Pinpoint the cell where the given text exists, returning its (x, y) midpoint coordinate. 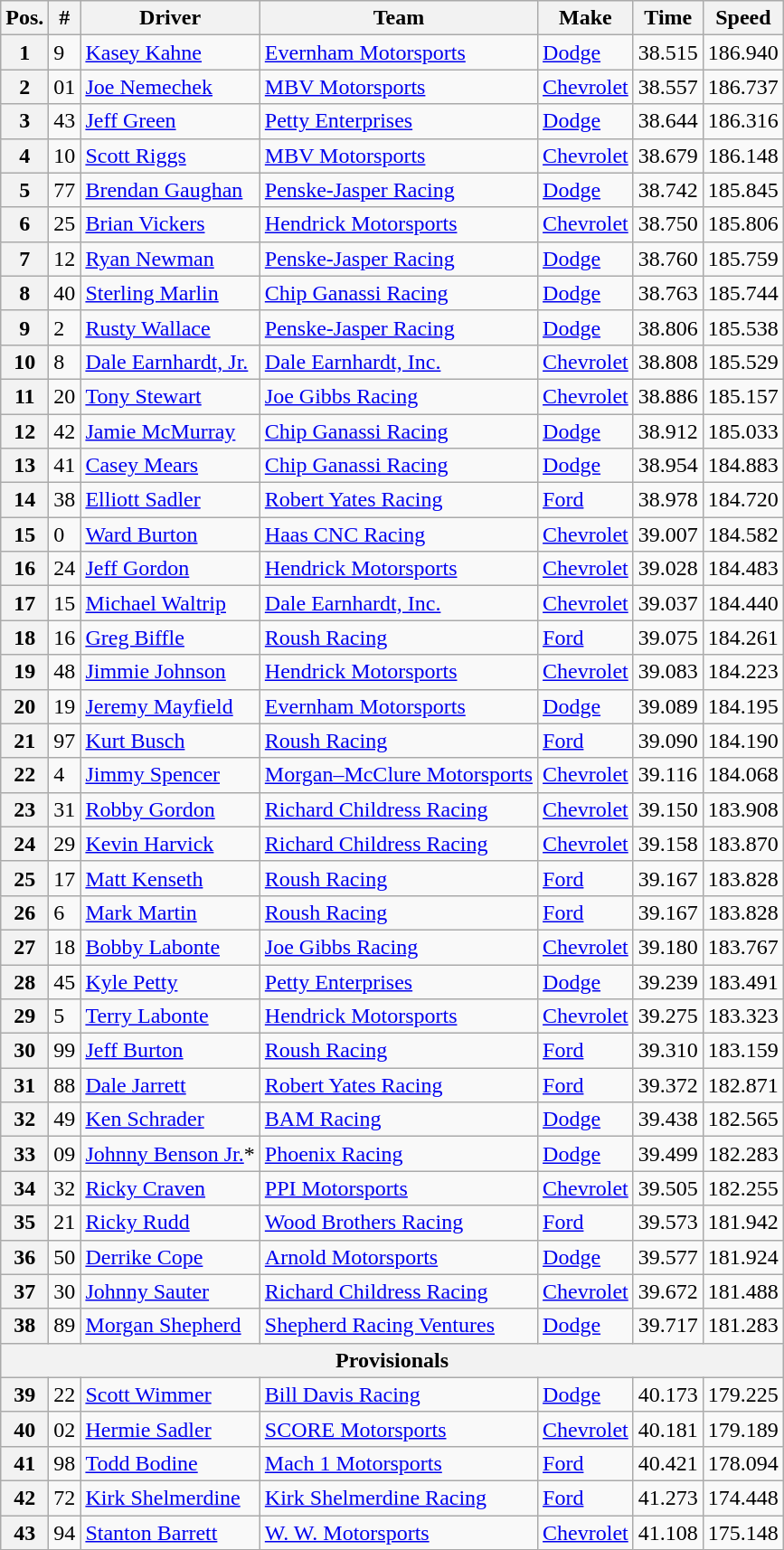
BAM Racing (398, 1120)
41.273 (667, 1498)
Dale Earnhardt, Jr. (170, 362)
Make (586, 18)
182.871 (743, 1085)
Scott Riggs (170, 156)
3 (25, 121)
Jimmy Spencer (170, 775)
35 (25, 1223)
38.679 (667, 156)
Terry Labonte (170, 1016)
Morgan Shepherd (170, 1326)
Team (398, 18)
Jimmie Johnson (170, 672)
174.448 (743, 1498)
39.717 (667, 1326)
Greg Biffle (170, 638)
186.316 (743, 121)
Elliott Sadler (170, 500)
11 (25, 396)
39.075 (667, 638)
Bill Davis Racing (398, 1394)
185.529 (743, 362)
Kasey Kahne (170, 52)
0 (65, 534)
Ricky Rudd (170, 1223)
Shepherd Racing Ventures (398, 1326)
178.094 (743, 1463)
39 (25, 1394)
09 (65, 1154)
94 (65, 1533)
28 (25, 981)
184.195 (743, 706)
186.148 (743, 156)
184.440 (743, 603)
184.483 (743, 569)
# (65, 18)
Brian Vickers (170, 224)
41.108 (667, 1533)
37 (25, 1291)
Rusty Wallace (170, 327)
39.310 (667, 1051)
183.908 (743, 809)
Driver (170, 18)
184.190 (743, 741)
38.912 (667, 431)
179.225 (743, 1394)
77 (65, 190)
02 (65, 1429)
Ken Schrader (170, 1120)
SCORE Motorsports (398, 1429)
Jamie McMurray (170, 431)
97 (65, 741)
38.978 (667, 500)
39.672 (667, 1291)
38.515 (667, 52)
Dale Jarrett (170, 1085)
185.157 (743, 396)
185.806 (743, 224)
W. W. Motorsports (398, 1533)
39.037 (667, 603)
23 (25, 809)
Haas CNC Racing (398, 534)
38.763 (667, 293)
175.148 (743, 1533)
39.372 (667, 1085)
38.557 (667, 87)
181.942 (743, 1223)
40.181 (667, 1429)
Jeff Burton (170, 1051)
88 (65, 1085)
45 (65, 981)
Hermie Sadler (170, 1429)
184.068 (743, 775)
38.750 (667, 224)
Stanton Barrett (170, 1533)
Ward Burton (170, 534)
72 (65, 1498)
Kyle Petty (170, 981)
40.421 (667, 1463)
184.223 (743, 672)
39.438 (667, 1120)
Sterling Marlin (170, 293)
39.505 (667, 1188)
89 (65, 1326)
Johnny Benson Jr.* (170, 1154)
184.720 (743, 500)
39.180 (667, 947)
Kurt Busch (170, 741)
98 (65, 1463)
Casey Mears (170, 466)
185.845 (743, 190)
39.158 (667, 844)
185.033 (743, 431)
Brendan Gaughan (170, 190)
Jeremy Mayfield (170, 706)
181.488 (743, 1291)
50 (65, 1257)
40.173 (667, 1394)
36 (25, 1257)
14 (25, 500)
Bobby Labonte (170, 947)
183.159 (743, 1051)
Tony Stewart (170, 396)
Wood Brothers Racing (398, 1223)
Matt Kenseth (170, 878)
182.565 (743, 1120)
38.760 (667, 259)
Scott Wimmer (170, 1394)
183.491 (743, 981)
Ricky Craven (170, 1188)
Todd Bodine (170, 1463)
PPI Motorsports (398, 1188)
38.954 (667, 466)
13 (25, 466)
185.744 (743, 293)
181.283 (743, 1326)
Mach 1 Motorsports (398, 1463)
186.737 (743, 87)
183.870 (743, 844)
Michael Waltrip (170, 603)
27 (25, 947)
185.538 (743, 327)
Arnold Motorsports (398, 1257)
48 (65, 672)
Speed (743, 18)
183.323 (743, 1016)
39.116 (667, 775)
Phoenix Racing (398, 1154)
Kevin Harvick (170, 844)
26 (25, 912)
39.577 (667, 1257)
186.940 (743, 52)
183.767 (743, 947)
Ryan Newman (170, 259)
Derrike Cope (170, 1257)
38.886 (667, 396)
184.883 (743, 466)
7 (25, 259)
Provisionals (392, 1360)
Jeff Gordon (170, 569)
Mark Martin (170, 912)
38.644 (667, 121)
181.924 (743, 1257)
39.083 (667, 672)
182.283 (743, 1154)
39.150 (667, 809)
184.261 (743, 638)
39.499 (667, 1154)
34 (25, 1188)
39.028 (667, 569)
Time (667, 18)
Kirk Shelmerdine (170, 1498)
38.742 (667, 190)
49 (65, 1120)
99 (65, 1051)
39.573 (667, 1223)
Morgan–McClure Motorsports (398, 775)
Robby Gordon (170, 809)
Pos. (25, 18)
1 (25, 52)
182.255 (743, 1188)
185.759 (743, 259)
39.090 (667, 741)
01 (65, 87)
39.275 (667, 1016)
Jeff Green (170, 121)
179.189 (743, 1429)
39.089 (667, 706)
38.808 (667, 362)
Kirk Shelmerdine Racing (398, 1498)
39.239 (667, 981)
Johnny Sauter (170, 1291)
33 (25, 1154)
Joe Nemechek (170, 87)
39.007 (667, 534)
184.582 (743, 534)
38.806 (667, 327)
